Scan for the cell matching the given text and deliver its (x, y) coordinate at center. 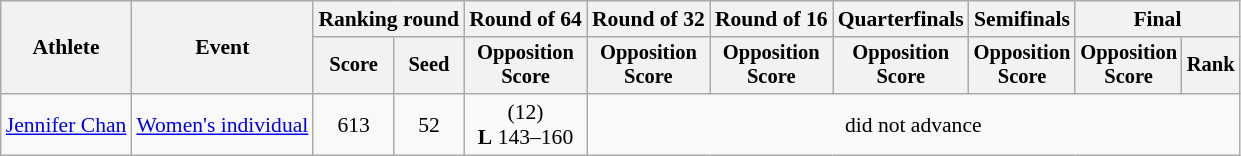
Ranking round (388, 19)
Final (1157, 19)
Round of 64 (526, 19)
Seed (429, 66)
613 (354, 124)
Jennifer Chan (66, 124)
did not advance (914, 124)
Quarterfinals (901, 19)
Rank (1211, 66)
(12)L 143–160 (526, 124)
Round of 32 (648, 19)
Athlete (66, 48)
Women's individual (222, 124)
52 (429, 124)
Round of 16 (772, 19)
Event (222, 48)
Score (354, 66)
Semifinals (1022, 19)
